Scan for the cell matching the given text and deliver its [x, y] coordinate at center. 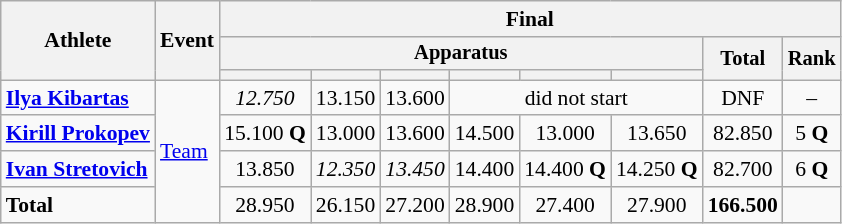
28.950 [265, 205]
DNF [743, 98]
14.500 [484, 134]
5 Q [812, 134]
6 Q [812, 169]
15.100 Q [265, 134]
82.700 [743, 169]
14.400 Q [565, 169]
26.150 [346, 205]
Athlete [78, 40]
12.750 [265, 98]
Team [187, 151]
166.500 [743, 205]
Ivan Stretovich [78, 169]
28.900 [484, 205]
– [812, 98]
Apparatus [461, 54]
13.450 [414, 169]
82.850 [743, 134]
14.400 [484, 169]
Event [187, 40]
Final [530, 19]
13.650 [657, 134]
Kirill Prokopev [78, 134]
did not start [576, 98]
27.200 [414, 205]
14.250 Q [657, 169]
13.850 [265, 169]
Rank [812, 58]
27.900 [657, 205]
13.150 [346, 98]
27.400 [565, 205]
Ilya Kibartas [78, 98]
12.350 [346, 169]
